Return (x, y) of the center of cell containing provided text 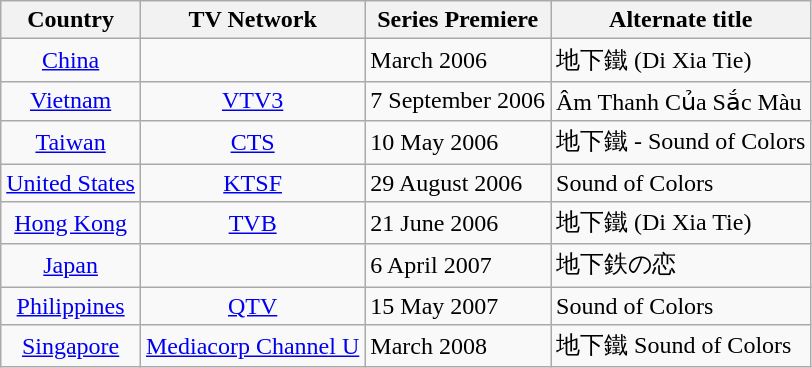
Japan (71, 266)
Âm Thanh Của Sắc Màu (680, 101)
15 May 2007 (458, 306)
地下鉄の恋 (680, 266)
Vietnam (71, 101)
TVB (252, 224)
6 April 2007 (458, 266)
7 September 2006 (458, 101)
Mediacorp Channel U (252, 346)
QTV (252, 306)
地下鐵 - Sound of Colors (680, 142)
地下鐵 Sound of Colors (680, 346)
10 May 2006 (458, 142)
21 June 2006 (458, 224)
Philippines (71, 306)
KTSF (252, 183)
CTS (252, 142)
29 August 2006 (458, 183)
Hong Kong (71, 224)
United States (71, 183)
Series Premiere (458, 20)
Singapore (71, 346)
TV Network (252, 20)
March 2008 (458, 346)
Taiwan (71, 142)
VTV3 (252, 101)
Country (71, 20)
Alternate title (680, 20)
China (71, 60)
March 2006 (458, 60)
